For the text-containing cell, return its midpoint in [x, y] coordinate format. 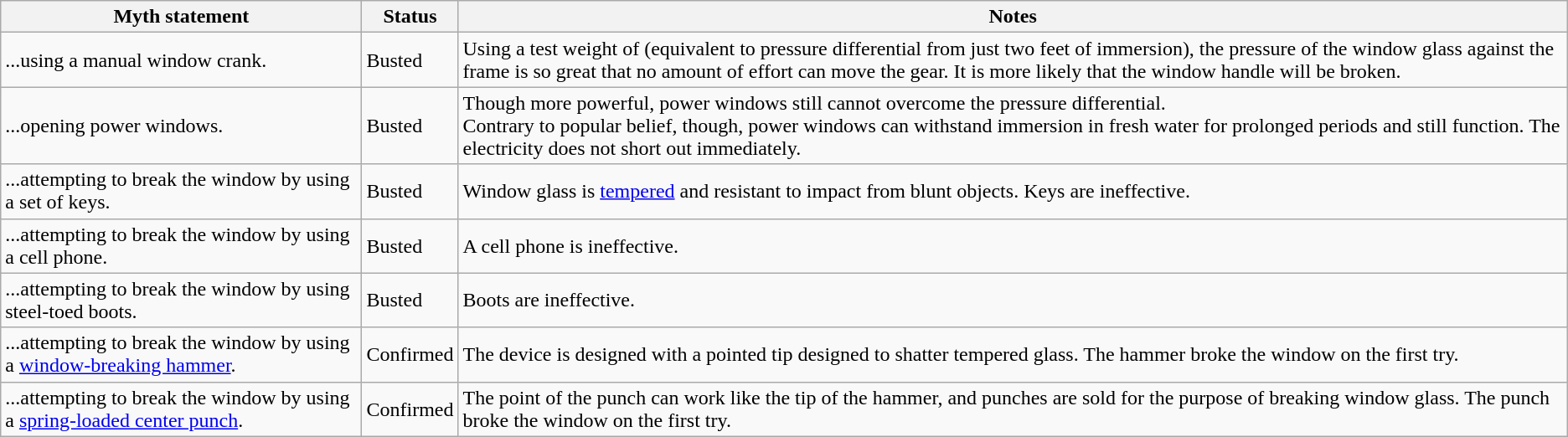
The device is designed with a pointed tip designed to shatter tempered glass. The hammer broke the window on the first try. [1013, 355]
...attempting to break the window by using a spring-loaded center punch. [181, 409]
Status [410, 17]
Myth statement [181, 17]
...attempting to break the window by using a cell phone. [181, 246]
A cell phone is ineffective. [1013, 246]
...attempting to break the window by using a window-breaking hammer. [181, 355]
Window glass is tempered and resistant to impact from blunt objects. Keys are ineffective. [1013, 191]
Notes [1013, 17]
Boots are ineffective. [1013, 300]
...using a manual window crank. [181, 60]
...attempting to break the window by using a set of keys. [181, 191]
...attempting to break the window by using steel-toed boots. [181, 300]
...opening power windows. [181, 126]
